Pinpoint the cell where the given text exists, returning its [x, y] midpoint coordinate. 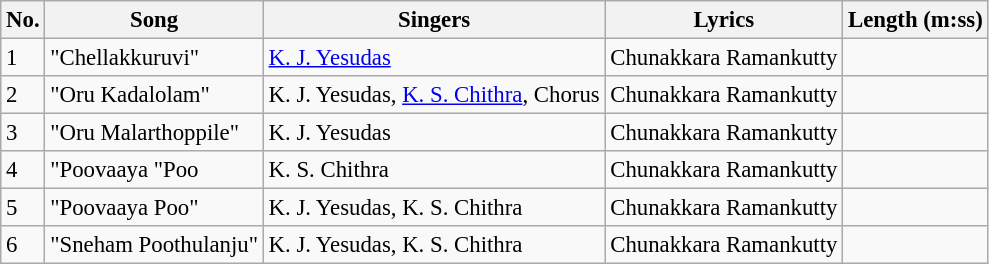
3 [23, 133]
"Poovaaya Poo" [154, 208]
K. J. Yesudas, K. S. Chithra, Chorus [434, 95]
"Sneham Poothulanju" [154, 245]
K. S. Chithra [434, 170]
"Poovaaya "Poo [154, 170]
2 [23, 95]
4 [23, 170]
No. [23, 20]
"Oru Malarthoppile" [154, 133]
1 [23, 58]
"Oru Kadalolam" [154, 95]
Length (m:ss) [916, 20]
5 [23, 208]
Lyrics [724, 20]
6 [23, 245]
Song [154, 20]
"Chellakkuruvi" [154, 58]
Singers [434, 20]
